Locate the cell with the specified text and output its [X, Y] center coordinate. 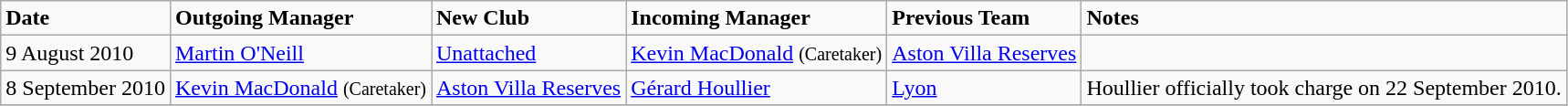
Notes [1323, 18]
Date [86, 18]
Martin O'Neill [300, 53]
Unattached [528, 53]
8 September 2010 [86, 88]
Lyon [984, 88]
Incoming Manager [757, 18]
Gérard Houllier [757, 88]
9 August 2010 [86, 53]
Previous Team [984, 18]
Houllier officially took charge on 22 September 2010. [1323, 88]
New Club [528, 18]
Outgoing Manager [300, 18]
